Return the (X, Y) coordinate for the center point of the cell that contains the specified text.  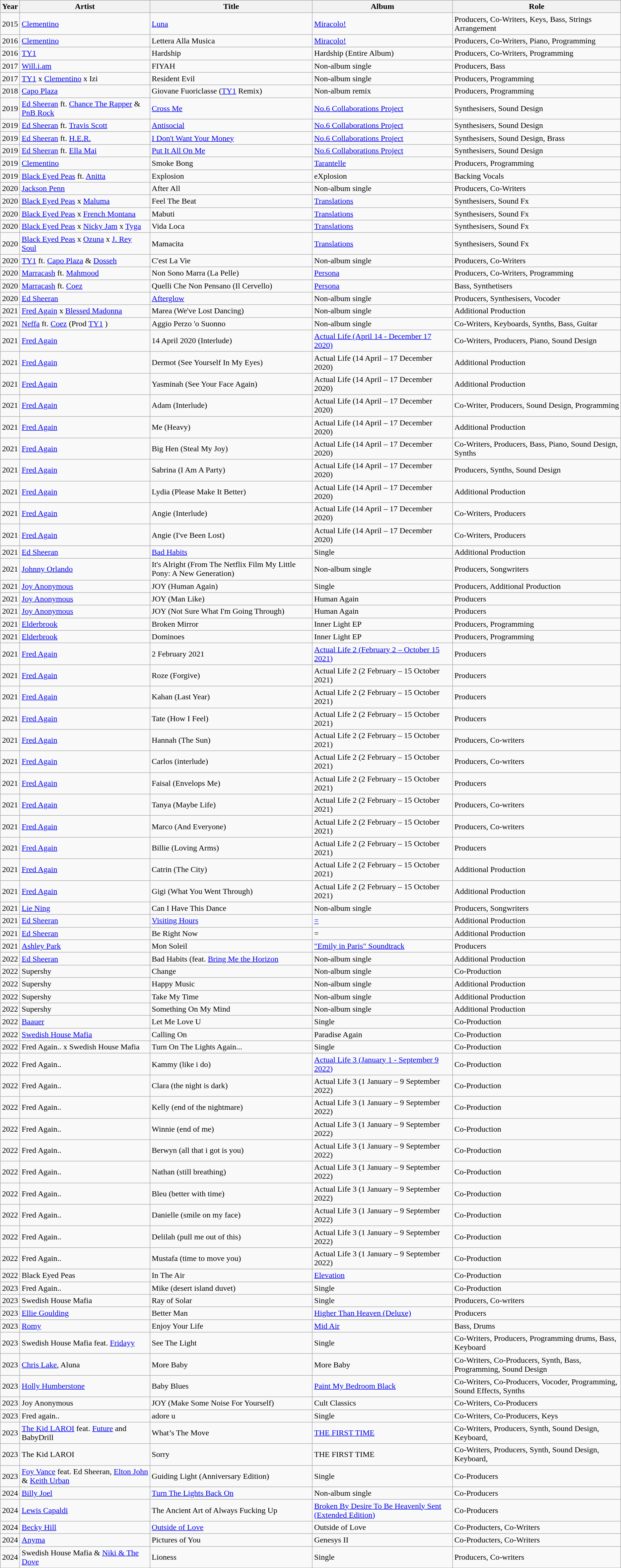
Lettera Alla Musica (231, 41)
14 April 2020 (Interlude) (231, 341)
Artist (85, 7)
Co-Writers, Producers, Programming drums, Bass, Keyboard (537, 1343)
Non-album remix (383, 91)
Co-Writers, Co-Producers (537, 1403)
Nathan (still breathing) (231, 1172)
Let Me Love U (231, 1022)
JOY (Make Some Noise For Yourself) (231, 1403)
Actual Life 2 (February 2 – October 15 2021) (383, 654)
Anyma (85, 1540)
Actual Life 3 (January 1 - September 9 2022) (383, 1064)
Faisal (Envelops Me) (231, 783)
Higher Than Heaven (Deluxe) (383, 1313)
Better Man (231, 1313)
Bleu (better with time) (231, 1194)
Cult Classics (383, 1403)
eXplosion (383, 176)
Clara (the night is dark) (231, 1086)
Role (537, 7)
Baauer (85, 1022)
Bass, Synthetisers (537, 286)
Black Eyed Peas x French Montana (85, 214)
TY1 ft. Capo Plaza & Dosseh (85, 261)
Gigi (What You Went Through) (231, 891)
Actual Life (April 14 - December 17 2020) (383, 341)
Baby Blues (231, 1386)
Paradise Again (383, 1035)
Lewis Capaldi (85, 1510)
Producers, Co-Writers, Piano, Programming (537, 41)
Year (10, 7)
FIYAH (231, 66)
Holly Humberstone (85, 1386)
2 February 2021 (231, 654)
Berwyn (all that i got is you) (231, 1151)
adore u (231, 1416)
Black Eyed Peas x Nicky Jam x Tyga (85, 226)
Ellie Goulding (85, 1313)
Calling On (231, 1035)
Genesys II (383, 1540)
Co-Writers, Co-Producers, Synth, Bass, Programming, Sound Design (537, 1365)
Producers, Synthesisers, Vocoder (537, 298)
Bass, Drums (537, 1326)
Mamacita (231, 243)
Sabrina (I Am A Party) (231, 470)
Feel The Beat (231, 201)
Co-Writers, Producers, Piano, Sound Design (537, 341)
Smoke Bong (231, 163)
Jackson Penn (85, 189)
Me (Heavy) (231, 427)
Producers, Synths, Sound Design (537, 470)
Angie (Interlude) (231, 513)
Mabuti (231, 214)
Producers, Co-Writers, Keys, Bass, Strings Arrangement (537, 24)
Antisocial (231, 125)
The Ancient Art of Always Fucking Up (231, 1510)
Black Eyed Peas (85, 1275)
Ed Sheeran ft. Travis Scott (85, 125)
Kammy (like i do) (231, 1064)
Elevation (383, 1275)
Romy (85, 1326)
Angie (I've Been Lost) (231, 535)
JOY (Not Sure What I'm Going Through) (231, 611)
Mid Air (383, 1326)
Visiting Hours (231, 921)
Be Right Now (231, 933)
Johnny Orlando (85, 569)
Hardship (231, 53)
Billy Joel (85, 1493)
Catrin (The City) (231, 869)
Resident Evil (231, 79)
In The Air (231, 1275)
Billie (Loving Arms) (231, 848)
Title (231, 7)
"Emily in Paris" Soundtrack (383, 946)
Delilah (pull me out of this) (231, 1237)
Foy Vance feat. Ed Sheeran, Elton John & Keith Urban (85, 1476)
Turn The Lights Back On (231, 1493)
Becky Hill (85, 1527)
Something On My Mind (231, 1009)
Lioness (231, 1557)
Tanya (Maybe Life) (231, 805)
TY1 x Clementino x Izi (85, 79)
Ed Sheeran ft. Ella Mai (85, 151)
Giovane Fuoriclasse (TY1 Remix) (231, 91)
Bad Habits (231, 552)
Tarantelle (383, 163)
Turn On The Lights Again... (231, 1047)
Mike (desert island duvet) (231, 1288)
Take My Time (231, 996)
The Kid LAROI feat. Future and BabyDrill (85, 1433)
Black Eyed Peas x Maluma (85, 201)
Enjoy Your Life (231, 1326)
Aggio Perzo 'o Suonno (231, 324)
Dermot (See Yourself In My Eyes) (231, 362)
Will.i.am (85, 66)
Adam (Interlude) (231, 405)
After All (231, 189)
Tate (How I Feel) (231, 718)
Vida Loca (231, 226)
Co-Writers, Producers, Bass, Piano, Sound Design, Synths (537, 449)
Neffa ft. Coez (Prod TY1 ) (85, 324)
JOY (Human Again) (231, 586)
Marracash ft. Mahmood (85, 273)
TY1 (85, 53)
Big Hen (Steal My Joy) (231, 449)
Co-Writers, Co-Producers, Vocoder, Programming, Sound Effects, Synths (537, 1386)
Afterglow (231, 298)
Winnie (end of me) (231, 1129)
Lie Ning (85, 908)
Album (383, 7)
Co-Writers, Keyboards, Synths, Bass, Guitar (537, 324)
Marco (And Everyone) (231, 826)
The Kid LAROI (85, 1454)
Sorry (231, 1454)
Black Eyed Peas x Ozuna x J. Rey Soul (85, 243)
Ray of Solar (231, 1301)
Kahan (Last Year) (231, 697)
I Don't Want Your Money (231, 138)
2018 (10, 91)
Fred again.. (85, 1416)
Hardship (Entire Album) (383, 53)
Explosion (231, 176)
Producers, Bass (537, 66)
Put It All On Me (231, 151)
Dominoes (231, 637)
Roze (Forgive) (231, 675)
Kelly (end of the nightmare) (231, 1107)
Marracash ft. Coez (85, 286)
Broken Mirror (231, 624)
It's Alright (From The Netflix Film My Little Pony: A New Generation) (231, 569)
Broken By Desire To Be Heavenly Sent (Extended Edition) (383, 1510)
Chris Lake, Aluna (85, 1365)
Capo Plaza (85, 91)
Lydia (Please Make It Better) (231, 492)
Ashley Park (85, 946)
Co-Writer, Producers, Sound Design, Programming (537, 405)
Black Eyed Peas ft. Anitta (85, 176)
2015 (10, 24)
Quelli Che Non Pensano (Il Cervello) (231, 286)
Carlos (interlude) (231, 762)
See The Light (231, 1343)
Mustafa (time to move you) (231, 1258)
What’s The Move (231, 1433)
Happy Music (231, 984)
Ed Sheeran ft. Chance The Rapper & PnB Rock (85, 108)
Can I Have This Dance (231, 908)
Mon Soleil (231, 946)
Cross Me (231, 108)
Swedish House Mafia & Niki & The Dove (85, 1557)
C'est La Vie (231, 261)
Fred Again.. x Swedish House Mafia (85, 1047)
Bad Habits (feat. Bring Me the Horizon (231, 959)
Paint My Bedroom Black (383, 1386)
JOY (Man Like) (231, 599)
Non Sono Marra (La Pelle) (231, 273)
Co-Writers, Co-Producers, Keys (537, 1416)
Pictures of You (231, 1540)
Ed Sheeran ft. H.E.R. (85, 138)
Synthesisers, Sound Design, Brass (537, 138)
Swedish House Mafia feat. Fridayy (85, 1343)
Fred Again x Blessed Madonna (85, 311)
Backing Vocals (537, 176)
Hannah (The Sun) (231, 740)
Marea (We've Lost Dancing) (231, 311)
Producers, Additional Production (537, 586)
Luna (231, 24)
Guiding Light (Anniversary Edition) (231, 1476)
Change (231, 971)
Yasminah (See Your Face Again) (231, 384)
Danielle (smile on my face) (231, 1215)
